Locate the cell with the specified text and output its [x, y] center coordinate. 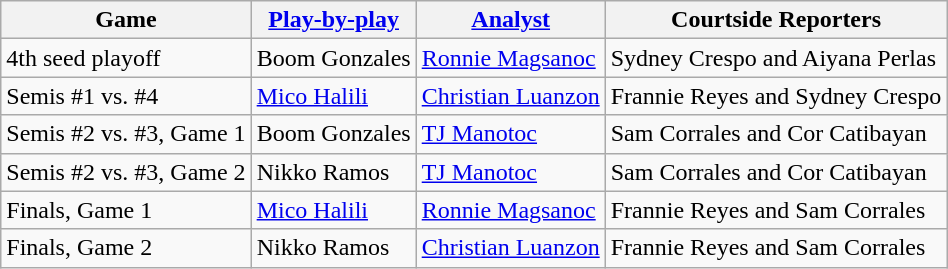
4th seed playoff [126, 58]
Semis #2 vs. #3, Game 1 [126, 134]
Analyst [510, 20]
Courtside Reporters [776, 20]
Frannie Reyes and Sydney Crespo [776, 96]
Sydney Crespo and Aiyana Perlas [776, 58]
Game [126, 20]
Semis #2 vs. #3, Game 2 [126, 172]
Finals, Game 2 [126, 248]
Finals, Game 1 [126, 210]
Play-by-play [334, 20]
Semis #1 vs. #4 [126, 96]
